Provide the (x, y) coordinate of the cell's center where the given text is located.  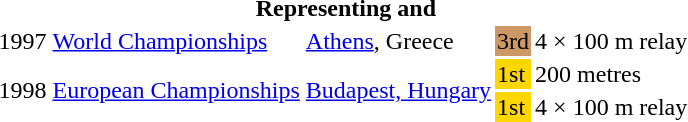
European Championships (176, 90)
3rd (514, 41)
Budapest, Hungary (398, 90)
World Championships (176, 41)
Athens, Greece (398, 41)
